Output the (X, Y) coordinate of the center of the cell containing the given text.  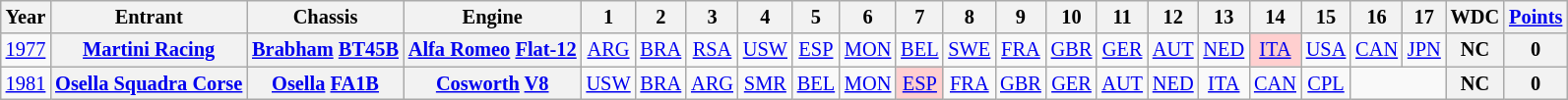
WDC (1475, 17)
7 (919, 17)
Alfa Romeo Flat-12 (492, 50)
Entrant (149, 17)
3 (713, 17)
Engine (492, 17)
RSA (713, 50)
1 (608, 17)
14 (1276, 17)
9 (1021, 17)
8 (969, 17)
Year (26, 17)
4 (766, 17)
1981 (26, 83)
15 (1326, 17)
17 (1424, 17)
Brabham BT45B (325, 50)
USA (1326, 50)
SWE (969, 50)
12 (1173, 17)
CPL (1326, 83)
Cosworth V8 (492, 83)
SMR (766, 83)
5 (816, 17)
16 (1376, 17)
11 (1122, 17)
Chassis (325, 17)
2 (661, 17)
JPN (1424, 50)
Osella FA1B (325, 83)
6 (868, 17)
Martini Racing (149, 50)
1977 (26, 50)
Osella Squadra Corse (149, 83)
10 (1072, 17)
13 (1224, 17)
Points (1536, 17)
